Find where the given text appears and provide that cell's center as (x, y) coordinate. 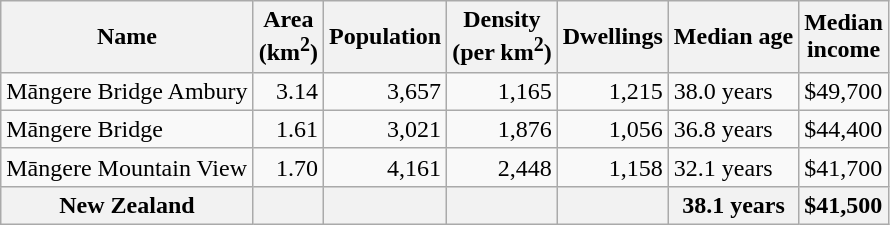
Māngere Mountain View (127, 167)
3,021 (386, 129)
Māngere Bridge Ambury (127, 91)
2,448 (502, 167)
$41,700 (844, 167)
38.0 years (733, 91)
$49,700 (844, 91)
Medianincome (844, 37)
Population (386, 37)
3,657 (386, 91)
1,215 (612, 91)
1,056 (612, 129)
1,165 (502, 91)
32.1 years (733, 167)
Name (127, 37)
Area(km2) (288, 37)
$44,400 (844, 129)
38.1 years (733, 205)
1.61 (288, 129)
1.70 (288, 167)
3.14 (288, 91)
$41,500 (844, 205)
New Zealand (127, 205)
1,876 (502, 129)
Density(per km2) (502, 37)
Māngere Bridge (127, 129)
Dwellings (612, 37)
1,158 (612, 167)
Median age (733, 37)
4,161 (386, 167)
36.8 years (733, 129)
